Locate the cell with the specified text and output its (x, y) center coordinate. 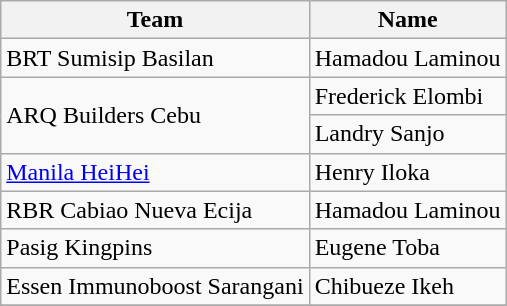
Essen Immunoboost Sarangani (155, 286)
Team (155, 20)
Eugene Toba (408, 248)
Landry Sanjo (408, 134)
Manila HeiHei (155, 172)
Chibueze Ikeh (408, 286)
Frederick Elombi (408, 96)
Name (408, 20)
Henry Iloka (408, 172)
ARQ Builders Cebu (155, 115)
Pasig Kingpins (155, 248)
BRT Sumisip Basilan (155, 58)
RBR Cabiao Nueva Ecija (155, 210)
